Return the [x, y] coordinate for the center point of the cell that contains the specified text.  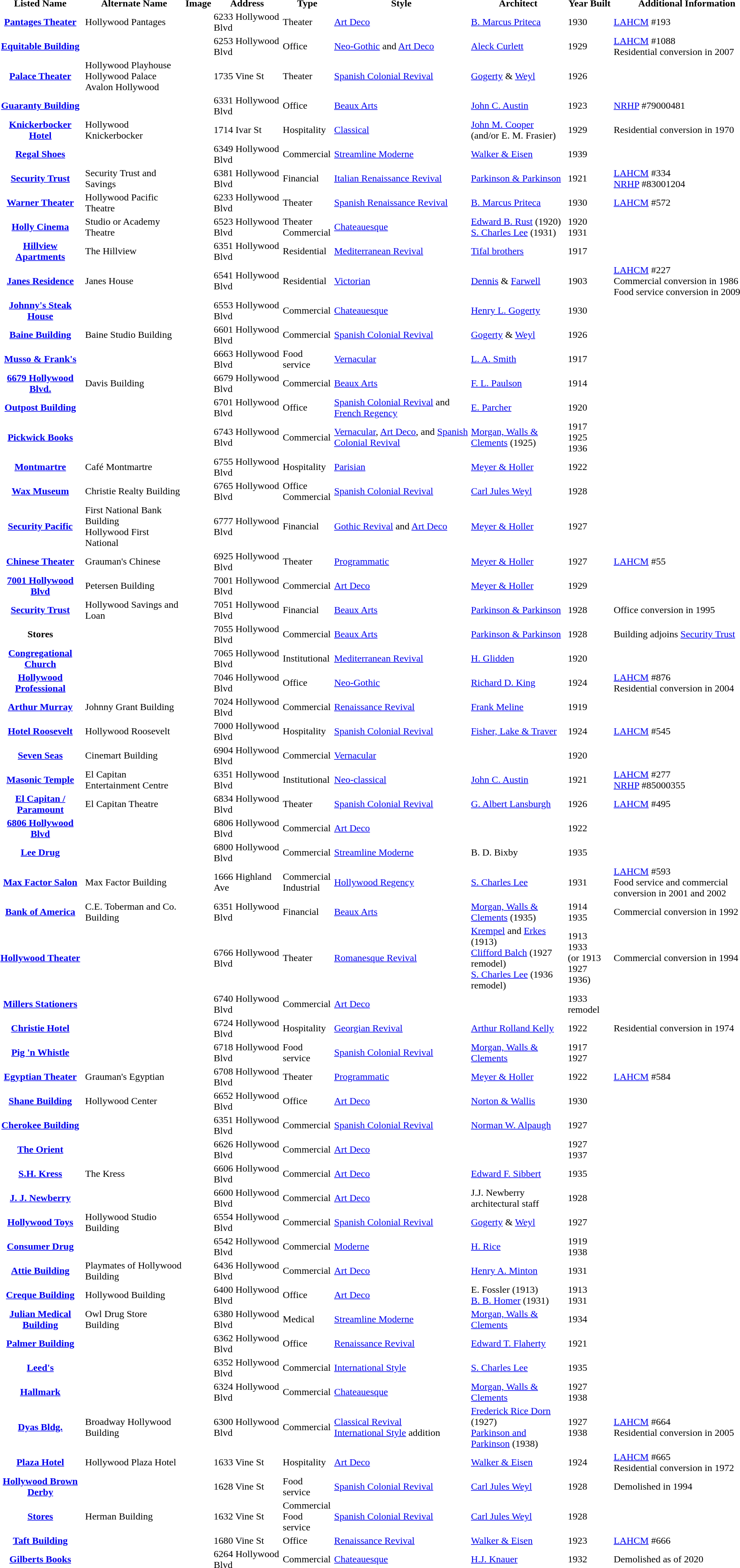
Classical RevivalInternational Style addition [402, 1427]
C.E. Toberman and Co. Building [134, 912]
Hollywood Savings and Loan [134, 610]
El Capitan Entertainment Centre [134, 780]
6541 Hollywood Blvd [247, 281]
6663 Hollywood Blvd [247, 359]
1914 [590, 383]
Neo-Gothic [402, 683]
6600 Hollywood Blvd [247, 1198]
First National Bank BuildingHollywood First National [134, 526]
7051 Hollywood Blvd [247, 610]
Georgian Revival [402, 1028]
6362 Hollywood Blvd [247, 1343]
Richard D. King [518, 683]
Hollywood PlayhouseHollywood PalaceAvalon Hollywood [134, 76]
6542 Hollywood Blvd [247, 1246]
1714 Ivar St [247, 130]
6606 Hollywood Blvd [247, 1174]
1735 Vine St [247, 76]
6381 Hollywood Blvd [247, 179]
Grauman's Egyptian [134, 1077]
Grauman's Chinese [134, 562]
6553 Hollywood Blvd [247, 310]
6253 Hollywood Blvd [247, 46]
Hollywood Roosevelt [134, 731]
Petersen Building [134, 586]
Krempel and Erkes (1913)Clifford Balch (1927 remodel)S. Charles Lee (1936 remodel) [518, 958]
Edward F. Sibbert [518, 1174]
6925 Hollywood Blvd [247, 562]
Victorian [402, 281]
6679 Hollywood Blvd [247, 383]
Spanish Colonial Revival and French Regency [402, 407]
Christie Realty Building [134, 491]
Tifal brothers [518, 251]
7055 Hollywood Blvd [247, 634]
6718 Hollywood Blvd [247, 1052]
Playmates of Hollywood Building [134, 1271]
OfficeCommercial [307, 491]
J.J. Newberry architectural staff [518, 1198]
John M. Cooper(and/or E. M. Frasier) [518, 130]
6766 Hollywood Blvd [247, 958]
Vernacular, Art Deco, and Spanish Colonial Revival [402, 437]
6724 Hollywood Blvd [247, 1028]
7024 Hollywood Blvd [247, 707]
Cinemart Building [134, 756]
L. A. Smith [518, 359]
The Kress [134, 1174]
Max Factor Building [134, 882]
19191938 [590, 1246]
6834 Hollywood Blvd [247, 804]
Hollywood Plaza Hotel [134, 1462]
19141935 [590, 912]
Medical [307, 1319]
6652 Hollywood Blvd [247, 1101]
Baine Studio Building [134, 335]
6554 Hollywood Blvd [247, 1222]
6300 Hollywood Blvd [247, 1427]
Morgan, Walls & Clements (1935) [518, 912]
Edward T. Flaherty [518, 1343]
E. Parcher [518, 407]
6352 Hollywood Blvd [247, 1368]
19171927 [590, 1052]
Frank Meline [518, 707]
1633 Vine St [247, 1462]
Morgan, Walls & Clements (1925) [518, 437]
6400 Hollywood Blvd [247, 1295]
6601 Hollywood Blvd [247, 335]
Hollywood Building [134, 1295]
Edward B. Rust (1920)S. Charles Lee (1931) [518, 227]
Dennis & Farwell [518, 281]
7065 Hollywood Blvd [247, 659]
1680 Vine St [247, 1541]
6380 Hollywood Blvd [247, 1319]
The Hillview [134, 251]
6904 Hollywood Blvd [247, 756]
6436 Hollywood Blvd [247, 1271]
1903 [590, 281]
Parisian [402, 467]
1632 Vine St [247, 1516]
Herman Building [134, 1516]
International Style [402, 1368]
TheaterCommercial [307, 227]
Hollywood Studio Building [134, 1222]
Classical [402, 130]
6743 Hollywood Blvd [247, 437]
Johnny Grant Building [134, 707]
191719251936 [590, 437]
Italian Renaissance Revival [402, 179]
Norton & Wallis [518, 1101]
6777 Hollywood Blvd [247, 526]
6765 Hollywood Blvd [247, 491]
B. D. Bixby [518, 853]
6701 Hollywood Blvd [247, 407]
Norman W. Alpaugh [518, 1125]
G. Albert Lansburgh [518, 804]
6755 Hollywood Blvd [247, 467]
6740 Hollywood Blvd [247, 1004]
Hollywood Center [134, 1101]
6349 Hollywood Blvd [247, 154]
7046 Hollywood Blvd [247, 683]
F. L. Paulson [518, 383]
Studio or Academy Theatre [134, 227]
Janes House [134, 281]
1939 [590, 154]
H. Glidden [518, 659]
H. Rice [518, 1246]
Hollywood Regency [402, 882]
1919 [590, 707]
Café Montmartre [134, 467]
6806 Hollywood Blvd [247, 828]
6324 Hollywood Blvd [247, 1392]
7001 Hollywood Blvd [247, 586]
Hollywood Knickerbocker [134, 130]
19131933(or 191319271936) [590, 958]
1628 Vine St [247, 1486]
7000 Hollywood Blvd [247, 731]
Security Trust and Savings [134, 179]
Arthur Rolland Kelly [518, 1028]
19271937 [590, 1149]
19131931 [590, 1295]
Spanish Renaissance Revival [402, 203]
1666 Highland Ave [247, 882]
Broadway Hollywood Building [134, 1427]
Neo-classical [402, 780]
19201931 [590, 227]
Davis Building [134, 383]
Owl Drug Store Building [134, 1319]
6708 Hollywood Blvd [247, 1077]
CommercialIndustrial [307, 882]
Fisher, Lake & Traver [518, 731]
El Capitan Theatre [134, 804]
1934 [590, 1319]
Gothic Revival and Art Deco [402, 526]
1933 remodel [590, 1004]
Aleck Curlett [518, 46]
6331 Hollywood Blvd [247, 106]
Hollywood Pantages [134, 22]
Moderne [402, 1246]
E. Fossler (1913)B. B. Homer (1931) [518, 1295]
Hollywood Pacific Theatre [134, 203]
6626 Hollywood Blvd [247, 1149]
Commercial Food service [307, 1516]
6800 Hollywood Blvd [247, 853]
Neo-Gothic and Art Deco [402, 46]
6523 Hollywood Blvd [247, 227]
Romanesque Revival [402, 958]
Henry A. Minton [518, 1271]
Henry L. Gogerty [518, 310]
Frederick Rice Dorn (1927)Parkinson and Parkinson (1938) [518, 1427]
